Locate the cell with the specified text and output its [x, y] center coordinate. 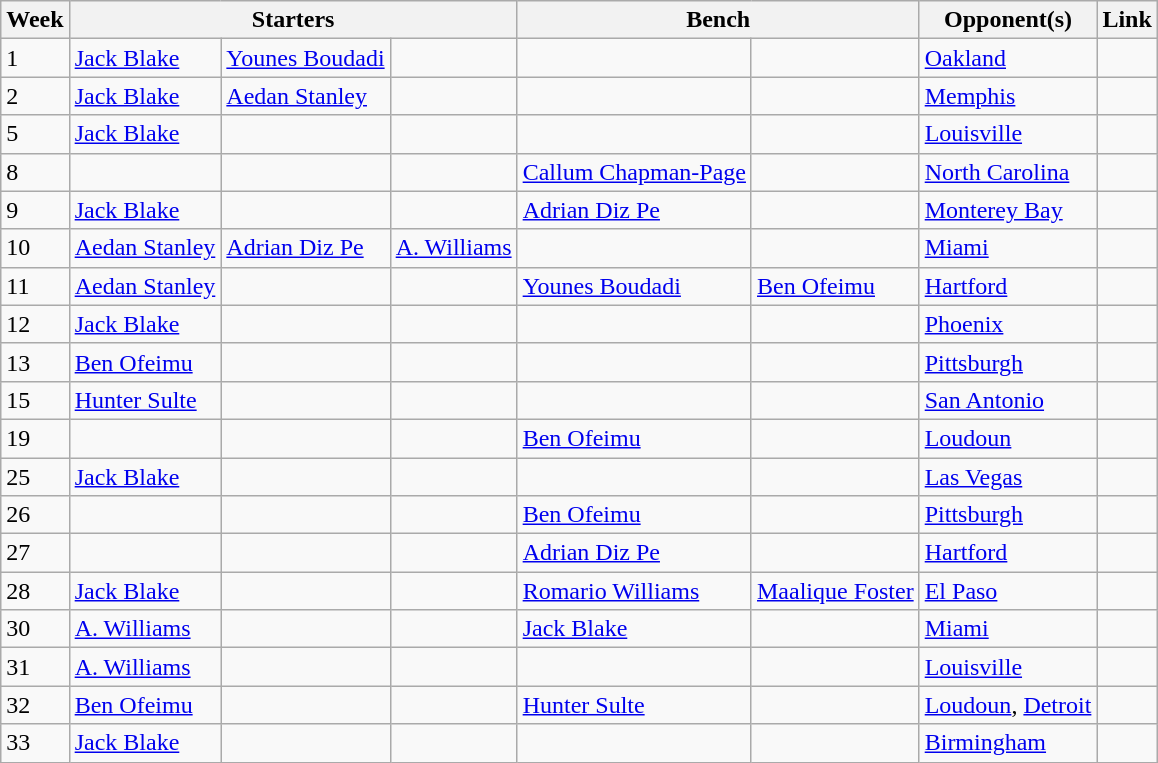
Bench [718, 20]
Romario Williams [634, 591]
9 [35, 210]
15 [35, 400]
27 [35, 553]
28 [35, 591]
32 [35, 705]
8 [35, 172]
Birmingham [1008, 743]
13 [35, 362]
Opponent(s) [1008, 20]
12 [35, 324]
10 [35, 248]
Las Vegas [1008, 477]
11 [35, 286]
5 [35, 134]
Memphis [1008, 96]
Phoenix [1008, 324]
25 [35, 477]
San Antonio [1008, 400]
30 [35, 629]
2 [35, 96]
Week [35, 20]
Callum Chapman-Page [634, 172]
33 [35, 743]
Maalique Foster [835, 591]
Starters [293, 20]
26 [35, 515]
1 [35, 58]
Oakland [1008, 58]
North Carolina [1008, 172]
Monterey Bay [1008, 210]
Loudoun, Detroit [1008, 705]
Loudoun [1008, 438]
El Paso [1008, 591]
31 [35, 667]
19 [35, 438]
Link [1127, 20]
